Scan for the cell matching the given text and deliver its [X, Y] coordinate at center. 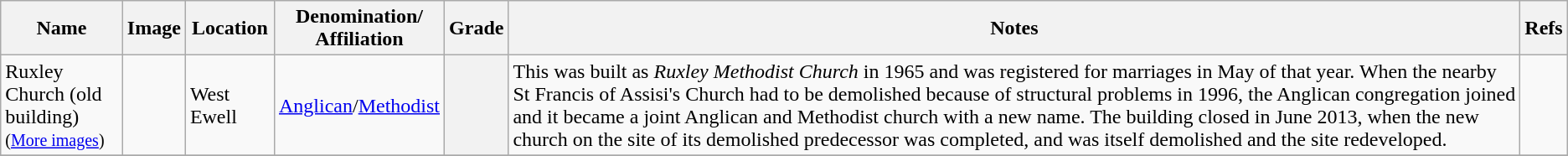
West Ewell [230, 106]
Denomination/Affiliation [358, 29]
Image [154, 29]
Ruxley Church (old building)(More images) [62, 106]
Name [62, 29]
Grade [477, 29]
Location [230, 29]
Refs [1544, 29]
Anglican/Methodist [358, 106]
Notes [1014, 29]
